Search for the cell housing the specified text and yield its [X, Y] center coordinate. 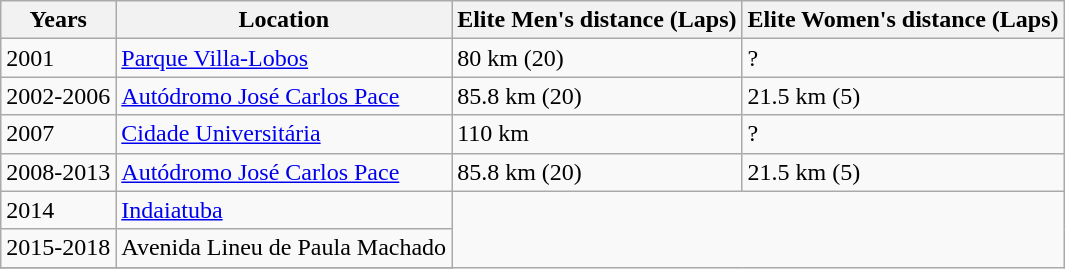
Location [284, 20]
80 km (20) [597, 58]
2007 [58, 134]
110 km [597, 134]
Elite Women's distance (Laps) [903, 20]
Elite Men's distance (Laps) [597, 20]
Parque Villa-Lobos [284, 58]
Indaiatuba [284, 210]
2002-2006 [58, 96]
2001 [58, 58]
2008-2013 [58, 172]
Avenida Lineu de Paula Machado [284, 248]
2015-2018 [58, 248]
Cidade Universitária [284, 134]
2014 [58, 210]
Years [58, 20]
